Determine the (x, y) coordinate at the center of the cell enclosing the given text.  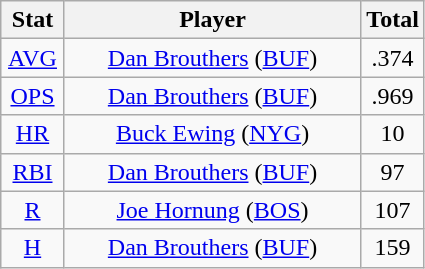
Joe Hornung (BOS) (212, 210)
Player (212, 20)
97 (393, 172)
Buck Ewing (NYG) (212, 134)
OPS (33, 96)
AVG (33, 58)
.374 (393, 58)
159 (393, 248)
R (33, 210)
Total (393, 20)
107 (393, 210)
RBI (33, 172)
Stat (33, 20)
H (33, 248)
.969 (393, 96)
HR (33, 134)
10 (393, 134)
